Pinpoint the cell where the given text exists, returning its (X, Y) midpoint coordinate. 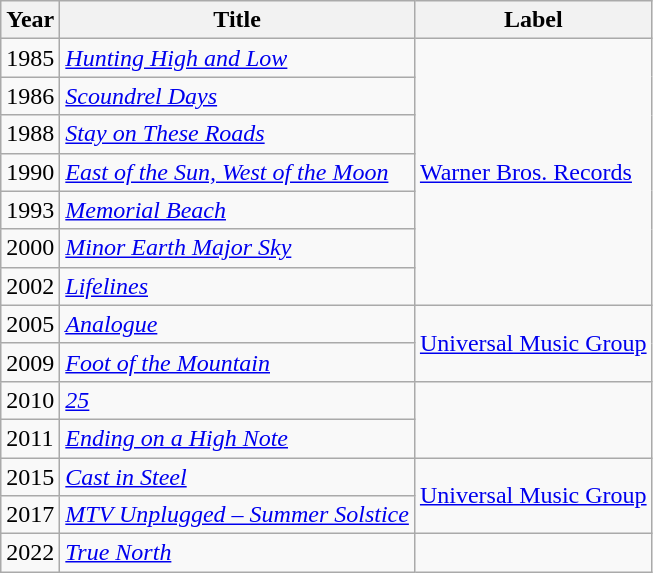
2002 (30, 286)
MTV Unplugged – Summer Solstice (238, 515)
Hunting High and Low (238, 58)
1985 (30, 58)
Analogue (238, 324)
1993 (30, 210)
2022 (30, 553)
Stay on These Roads (238, 134)
East of the Sun, West of the Moon (238, 172)
Minor Earth Major Sky (238, 248)
Scoundrel Days (238, 96)
Label (533, 20)
2009 (30, 362)
2017 (30, 515)
Year (30, 20)
2005 (30, 324)
Ending on a High Note (238, 438)
Foot of the Mountain (238, 362)
2000 (30, 248)
Cast in Steel (238, 477)
2015 (30, 477)
2010 (30, 400)
Memorial Beach (238, 210)
2011 (30, 438)
True North (238, 553)
Title (238, 20)
1990 (30, 172)
1986 (30, 96)
Warner Bros. Records (533, 172)
25 (238, 400)
Lifelines (238, 286)
1988 (30, 134)
